Search for the cell housing the specified text and yield its (X, Y) center coordinate. 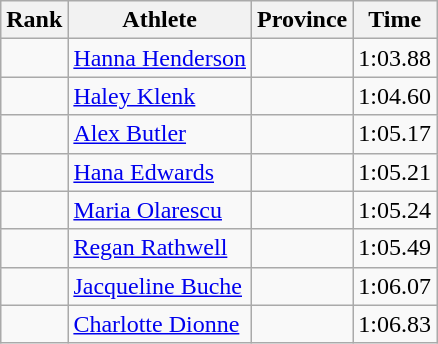
Time (395, 20)
Regan Rathwell (160, 248)
1:05.24 (395, 210)
Hana Edwards (160, 172)
Haley Klenk (160, 96)
Charlotte Dionne (160, 324)
1:05.21 (395, 172)
1:04.60 (395, 96)
Hanna Henderson (160, 58)
Jacqueline Buche (160, 286)
1:05.17 (395, 134)
Athlete (160, 20)
1:06.83 (395, 324)
1:06.07 (395, 286)
Alex Butler (160, 134)
1:05.49 (395, 248)
1:03.88 (395, 58)
Province (302, 20)
Rank (34, 20)
Maria Olarescu (160, 210)
